Capture the cell that displays the provided text and extract its [x, y] central coordinate. 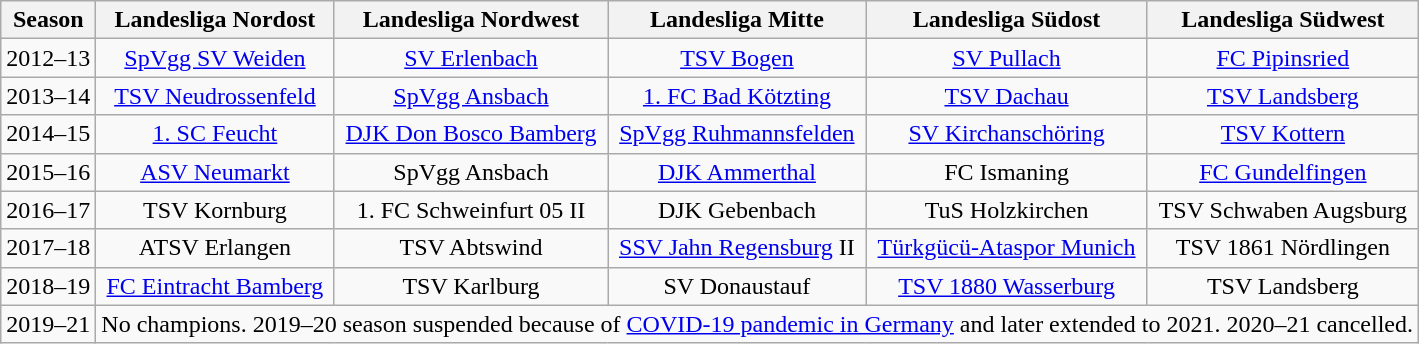
2019–21 [48, 324]
2017–18 [48, 248]
Landesliga Südost [1006, 20]
TuS Holzkirchen [1006, 210]
No champions. 2019–20 season suspended because of COVID-19 pandemic in Germany and later extended to 2021. 2020–21 cancelled. [758, 324]
SpVgg Ruhmannsfelden [737, 134]
TSV Schwaben Augsburg [1282, 210]
TSV Kottern [1282, 134]
SV Erlenbach [471, 58]
ATSV Erlangen [215, 248]
ASV Neumarkt [215, 172]
SpVgg SV Weiden [215, 58]
SSV Jahn Regensburg II [737, 248]
TSV Kornburg [215, 210]
Türkgücü-Ataspor Munich [1006, 248]
Season [48, 20]
2012–13 [48, 58]
2013–14 [48, 96]
Landesliga Nordwest [471, 20]
TSV Abtswind [471, 248]
DJK Gebenbach [737, 210]
TSV 1880 Wasserburg [1006, 286]
TSV Dachau [1006, 96]
1. SC Feucht [215, 134]
2016–17 [48, 210]
TSV 1861 Nördlingen [1282, 248]
TSV Neudrossenfeld [215, 96]
2014–15 [48, 134]
DJK Ammerthal [737, 172]
Landesliga Mitte [737, 20]
SV Kirchanschöring [1006, 134]
2018–19 [48, 286]
1. FC Schweinfurt 05 II [471, 210]
FC Ismaning [1006, 172]
TSV Karlburg [471, 286]
FC Eintracht Bamberg [215, 286]
2015–16 [48, 172]
DJK Don Bosco Bamberg [471, 134]
TSV Bogen [737, 58]
Landesliga Südwest [1282, 20]
SV Donaustauf [737, 286]
1. FC Bad Kötzting [737, 96]
SV Pullach [1006, 58]
Landesliga Nordost [215, 20]
FC Gundelfingen [1282, 172]
FC Pipinsried [1282, 58]
